Return the [x, y] coordinate for the center point of the cell that contains the specified text.  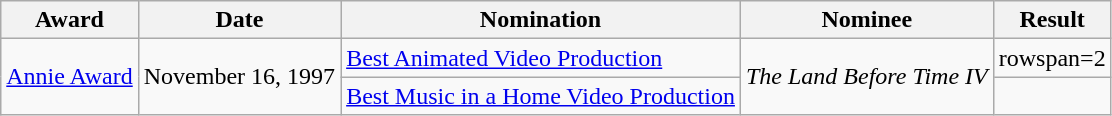
Best Music in a Home Video Production [541, 96]
Best Animated Video Production [541, 58]
Result [1052, 20]
Annie Award [70, 77]
Date [239, 20]
Nomination [541, 20]
November 16, 1997 [239, 77]
rowspan=2 [1052, 58]
The Land Before Time IV [866, 77]
Nominee [866, 20]
Award [70, 20]
